From the cell containing the given text, extract its center point as (X, Y) coordinate. 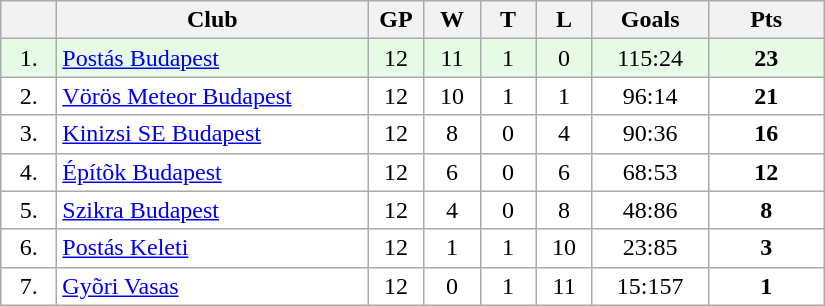
68:53 (650, 172)
5. (29, 210)
23 (766, 58)
90:36 (650, 134)
GP (396, 20)
Építõk Budapest (212, 172)
Postás Keleti (212, 248)
21 (766, 96)
2. (29, 96)
15:157 (650, 286)
16 (766, 134)
Club (212, 20)
1. (29, 58)
4. (29, 172)
Pts (766, 20)
W (452, 20)
Gyõri Vasas (212, 286)
96:14 (650, 96)
Szikra Budapest (212, 210)
3 (766, 248)
3. (29, 134)
Kinizsi SE Budapest (212, 134)
7. (29, 286)
6. (29, 248)
T (508, 20)
L (564, 20)
Postás Budapest (212, 58)
23:85 (650, 248)
Goals (650, 20)
Vörös Meteor Budapest (212, 96)
48:86 (650, 210)
115:24 (650, 58)
